From the cell containing the given text, extract its center point as (x, y) coordinate. 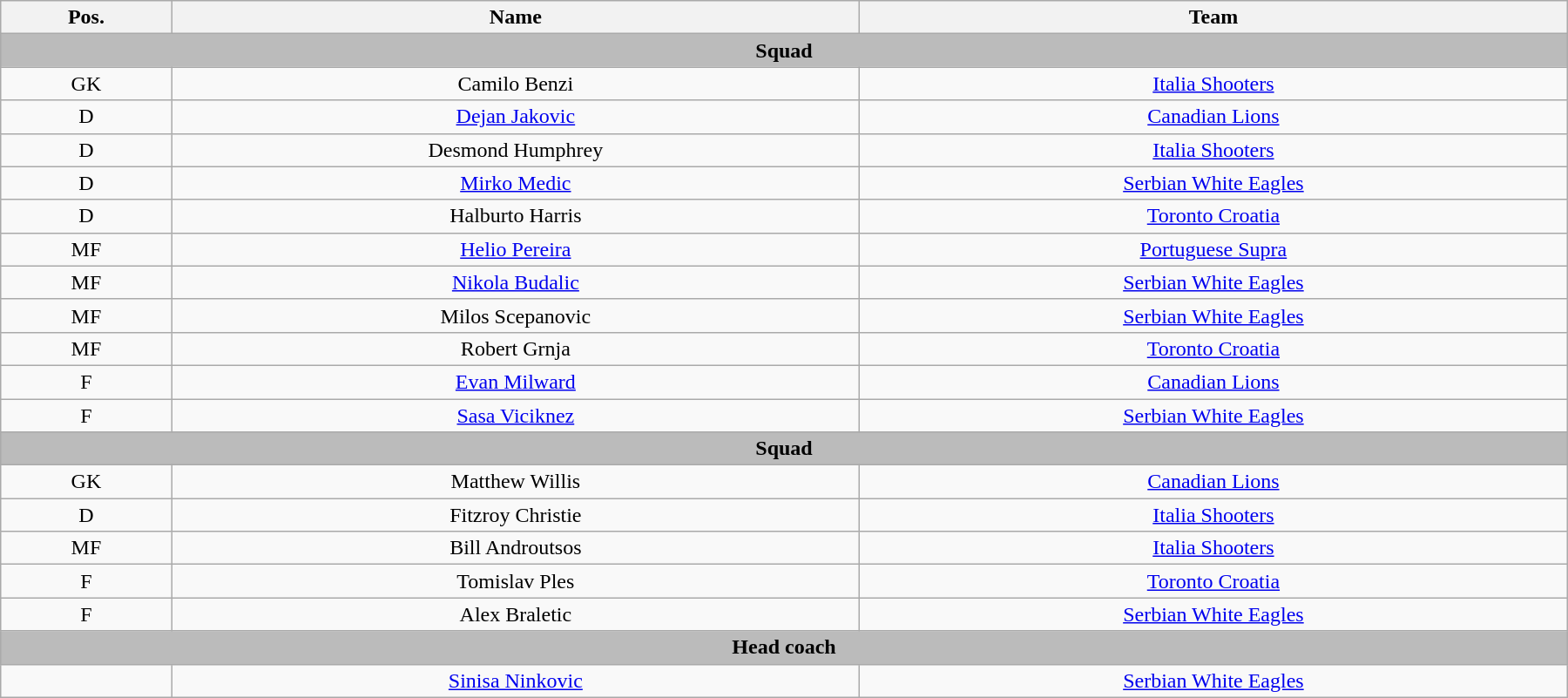
Halburto Harris (516, 216)
Nikola Budalic (516, 282)
Pos. (86, 17)
Robert Grnja (516, 349)
Sasa Viciknez (516, 416)
Sinisa Ninkovic (516, 681)
Helio Pereira (516, 249)
Team (1213, 17)
Evan Milward (516, 382)
Fitzroy Christie (516, 515)
Desmond Humphrey (516, 150)
Alex Braletic (516, 614)
Milos Scepanovic (516, 315)
Mirko Medic (516, 183)
Name (516, 17)
Head coach (784, 647)
Portuguese Supra (1213, 249)
Matthew Willis (516, 482)
Tomislav Ples (516, 581)
Bill Androutsos (516, 548)
Dejan Jakovic (516, 117)
Camilo Benzi (516, 84)
